Find where the given text appears and provide that cell's center as (X, Y) coordinate. 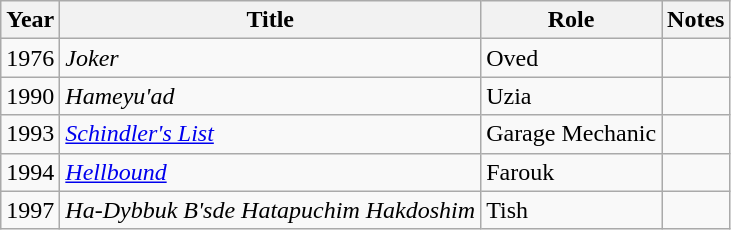
Year (30, 20)
1993 (30, 134)
1994 (30, 172)
Ha-Dybbuk B'sde Hatapuchim Hakdoshim (270, 210)
Uzia (572, 96)
Role (572, 20)
Hellbound (270, 172)
1997 (30, 210)
1976 (30, 58)
Notes (696, 20)
Tish (572, 210)
Farouk (572, 172)
Schindler's List (270, 134)
Joker (270, 58)
Oved (572, 58)
Title (270, 20)
1990 (30, 96)
Garage Mechanic (572, 134)
Hameyu'ad (270, 96)
